Capture the cell that displays the provided text and extract its [x, y] central coordinate. 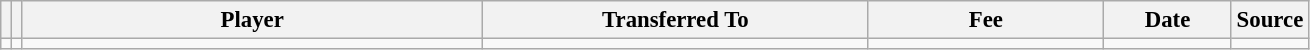
Source [1270, 20]
Transferred To [676, 20]
Player [252, 20]
Fee [986, 20]
Date [1168, 20]
